Identify which cell holds the provided text, then report its [x, y] central coordinate. 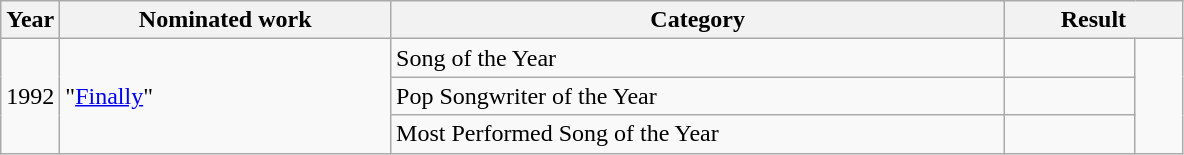
Result [1094, 20]
"Finally" [226, 96]
Nominated work [226, 20]
1992 [30, 96]
Category [698, 20]
Song of the Year [698, 58]
Most Performed Song of the Year [698, 134]
Pop Songwriter of the Year [698, 96]
Year [30, 20]
